Return [X, Y] of the center of cell containing provided text 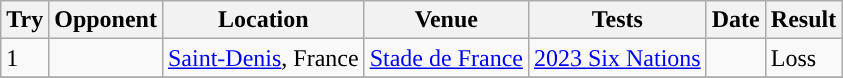
Date [736, 20]
Stade de France [446, 58]
Opponent [106, 20]
1 [25, 58]
Saint-Denis, France [263, 58]
Loss [803, 58]
Venue [446, 20]
Location [263, 20]
Tests [617, 20]
Try [25, 20]
2023 Six Nations [617, 58]
Result [803, 20]
